From the cell containing the given text, extract its center point as [x, y] coordinate. 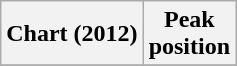
Chart (2012) [72, 34]
Peakposition [189, 34]
